Output the [X, Y] coordinate of the center of the cell containing the given text.  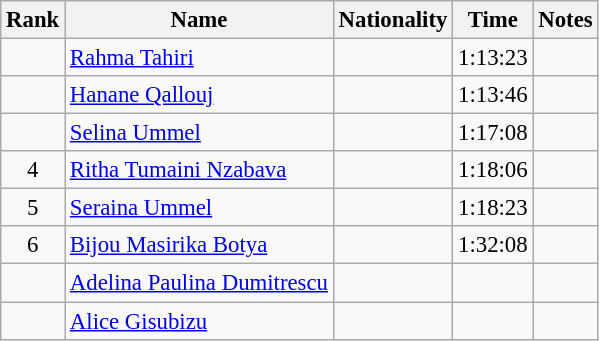
Nationality [392, 20]
1:17:08 [493, 133]
Seraina Ummel [200, 208]
Notes [566, 20]
Hanane Qallouj [200, 95]
1:13:46 [493, 95]
1:13:23 [493, 58]
Time [493, 20]
Bijou Masirika Botya [200, 245]
Rank [33, 20]
5 [33, 208]
4 [33, 170]
Alice Gisubizu [200, 321]
1:18:06 [493, 170]
Adelina Paulina Dumitrescu [200, 283]
Rahma Tahiri [200, 58]
Ritha Tumaini Nzabava [200, 170]
1:18:23 [493, 208]
6 [33, 245]
Name [200, 20]
1:32:08 [493, 245]
Selina Ummel [200, 133]
